Detect which cell encompasses the target text, then output its (X, Y) center coordinate. 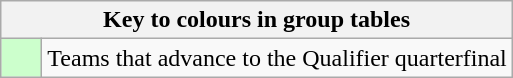
Key to colours in group tables (257, 20)
Teams that advance to the Qualifier quarterfinal (278, 58)
